Extract the [x, y] coordinate from the center of the cell holding the provided text.  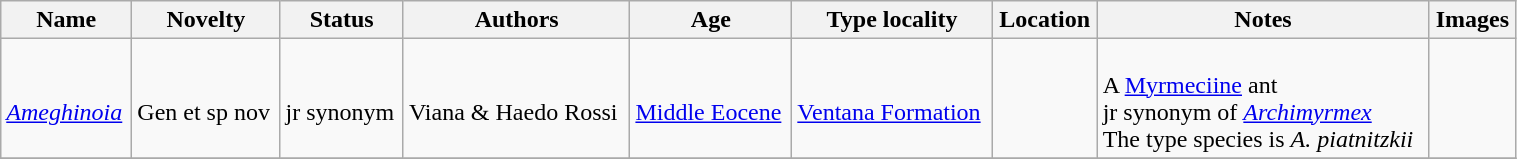
Viana & Haedo Rossi [516, 98]
jr synonym [342, 98]
Status [342, 20]
Age [711, 20]
Name [66, 20]
Ventana Formation [892, 98]
Location [1044, 20]
A Myrmeciine ant jr synonym of Archimyrmex The type species is A. piatnitzkii [1263, 98]
Middle Eocene [711, 98]
Ameghinoia [66, 98]
Gen et sp nov [206, 98]
Authors [516, 20]
Type locality [892, 20]
Images [1472, 20]
Notes [1263, 20]
Novelty [206, 20]
